Determine the (X, Y) coordinate at the center of the cell enclosing the given text.  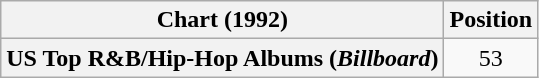
US Top R&B/Hip-Hop Albums (Billboard) (222, 58)
Chart (1992) (222, 20)
53 (491, 58)
Position (491, 20)
